For the text-containing cell, return its midpoint in (x, y) coordinate format. 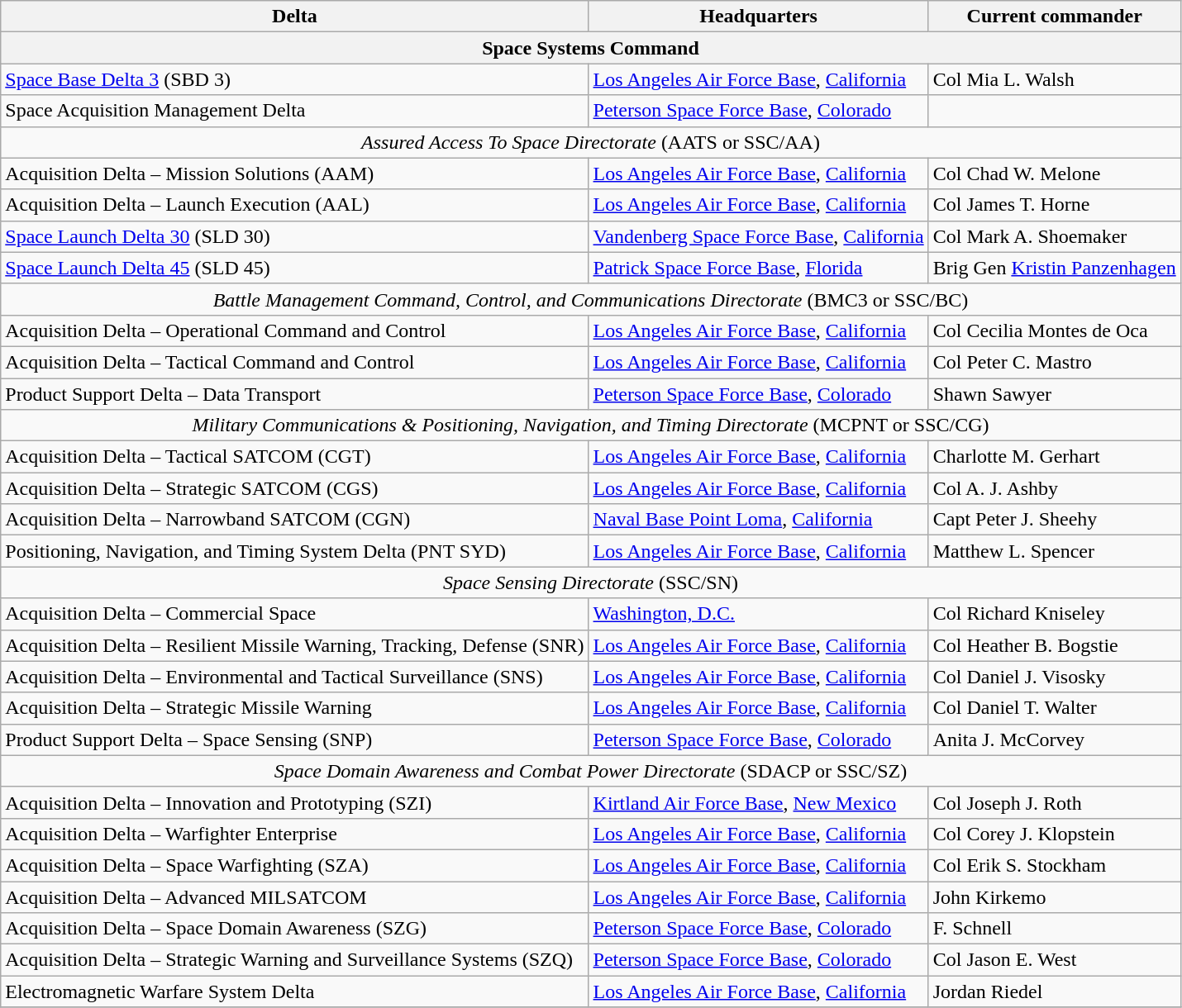
Acquisition Delta – Mission Solutions (AAM) (294, 174)
Space Sensing Directorate (SSC/SN) (590, 582)
Acquisition Delta – Warfighter Enterprise (294, 834)
Acquisition Delta – Space Domain Awareness (SZG) (294, 929)
F. Schnell (1055, 929)
Vandenberg Space Force Base, California (759, 236)
Acquisition Delta – Tactical Command and Control (294, 362)
Col Chad W. Melone (1055, 174)
Space Launch Delta 45 (SLD 45) (294, 268)
Battle Management Command, Control, and Communications Directorate (BMC3 or SSC/BC) (590, 299)
Acquisition Delta – Strategic Warning and Surveillance Systems (SZQ) (294, 960)
Brig Gen Kristin Panzenhagen (1055, 268)
Col Heather B. Bogstie (1055, 645)
Col Cecilia Montes de Oca (1055, 330)
Acquisition Delta – Environmental and Tactical Surveillance (SNS) (294, 677)
Kirtland Air Force Base, New Mexico (759, 802)
Product Support Delta – Data Transport (294, 394)
Col Peter C. Mastro (1055, 362)
Space Base Delta 3 (SBD 3) (294, 79)
Acquisition Delta – Innovation and Prototyping (SZI) (294, 802)
Shawn Sawyer (1055, 394)
Military Communications & Positioning, Navigation, and Timing Directorate (MCPNT or SSC/CG) (590, 426)
Col Erik S. Stockham (1055, 865)
Acquisition Delta – Operational Command and Control (294, 330)
Anita J. McCorvey (1055, 739)
Washington, D.C. (759, 614)
Capt Peter J. Sheehy (1055, 520)
Col A. J. Ashby (1055, 488)
Col Daniel J. Visosky (1055, 677)
Col Jason E. West (1055, 960)
Col Corey J. Klopstein (1055, 834)
Acquisition Delta – Narrowband SATCOM (CGN) (294, 520)
Acquisition Delta – Launch Execution (AAL) (294, 205)
Col Joseph J. Roth (1055, 802)
Delta (294, 17)
Patrick Space Force Base, Florida (759, 268)
Product Support Delta – Space Sensing (SNP) (294, 739)
Positioning, Navigation, and Timing System Delta (PNT SYD) (294, 551)
Jordan Riedel (1055, 991)
Acquisition Delta – Commercial Space (294, 614)
Assured Access To Space Directorate (AATS or SSC/AA) (590, 142)
Acquisition Delta – Space Warfighting (SZA) (294, 865)
Acquisition Delta – Tactical SATCOM (CGT) (294, 457)
Acquisition Delta – Resilient Missile Warning, Tracking, Defense (SNR) (294, 645)
Space Launch Delta 30 (SLD 30) (294, 236)
Col Mia L. Walsh (1055, 79)
Matthew L. Spencer (1055, 551)
Acquisition Delta – Strategic SATCOM (CGS) (294, 488)
Electromagnetic Warfare System Delta (294, 991)
Space Domain Awareness and Combat Power Directorate (SDACP or SSC/SZ) (590, 771)
Space Systems Command (590, 48)
Headquarters (759, 17)
Acquisition Delta – Strategic Missile Warning (294, 708)
John Kirkemo (1055, 896)
Acquisition Delta – Advanced MILSATCOM (294, 896)
Current commander (1055, 17)
Col Daniel T. Walter (1055, 708)
Col Mark A. Shoemaker (1055, 236)
Charlotte M. Gerhart (1055, 457)
Col James T. Horne (1055, 205)
Space Acquisition Management Delta (294, 111)
Naval Base Point Loma, California (759, 520)
Col Richard Kniseley (1055, 614)
